Pinpoint the cell where the given text exists, returning its (X, Y) midpoint coordinate. 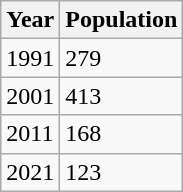
Population (122, 20)
123 (122, 172)
1991 (30, 58)
2001 (30, 96)
2011 (30, 134)
279 (122, 58)
168 (122, 134)
Year (30, 20)
2021 (30, 172)
413 (122, 96)
